For the text-containing cell, return its midpoint in (X, Y) coordinate format. 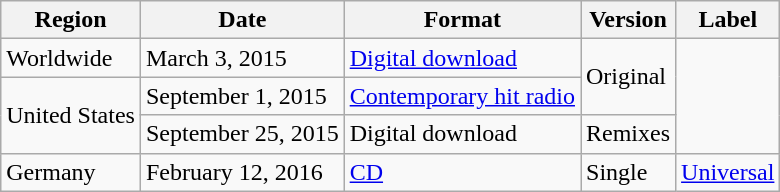
Single (628, 172)
March 3, 2015 (242, 58)
United States (71, 115)
Germany (71, 172)
February 12, 2016 (242, 172)
Universal (728, 172)
Contemporary hit radio (462, 96)
Date (242, 20)
September 1, 2015 (242, 96)
Worldwide (71, 58)
September 25, 2015 (242, 134)
Version (628, 20)
Remixes (628, 134)
Original (628, 77)
Format (462, 20)
CD (462, 172)
Label (728, 20)
Region (71, 20)
